Scan for the cell matching the given text and deliver its [x, y] coordinate at center. 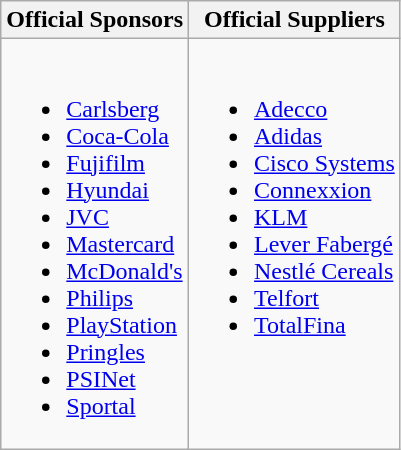
Official Suppliers [295, 20]
AdeccoAdidasCisco SystemsConnexxionKLMLever FabergéNestlé CerealsTelfortTotalFina [295, 244]
CarlsbergCoca-ColaFujifilmHyundaiJVCMastercardMcDonald'sPhilipsPlayStationPringlesPSINetSportal [95, 244]
Official Sponsors [95, 20]
